Determine the [X, Y] coordinate at the center of the cell enclosing the given text.  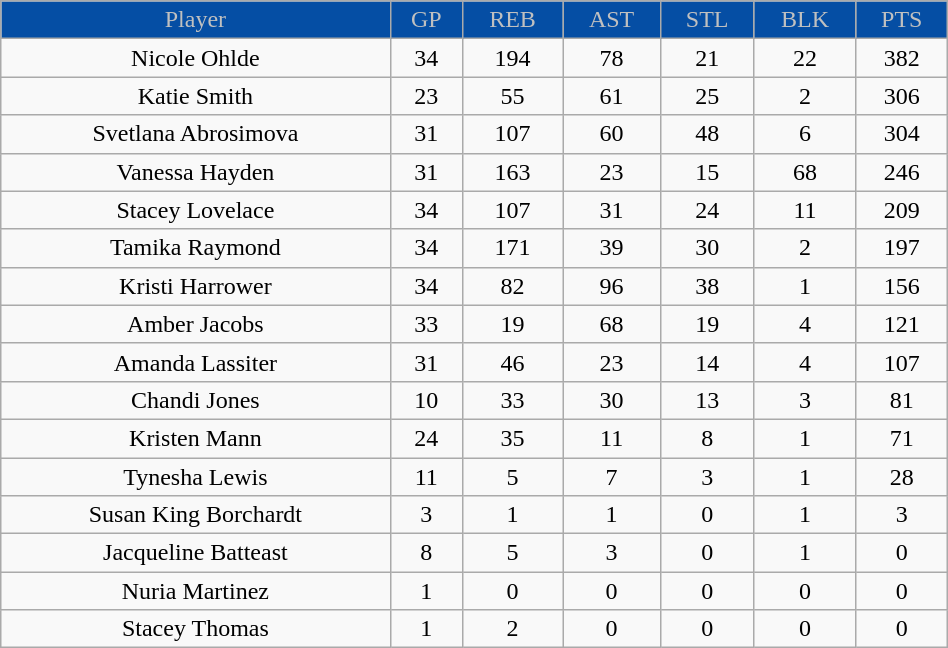
48 [708, 134]
AST [612, 20]
Kristi Harrower [196, 286]
Vanessa Hayden [196, 172]
Nicole Ohlde [196, 58]
Nuria Martinez [196, 591]
Stacey Lovelace [196, 210]
14 [708, 362]
Chandi Jones [196, 400]
121 [902, 324]
171 [512, 248]
6 [805, 134]
BLK [805, 20]
Susan King Borchardt [196, 515]
GP [426, 20]
Svetlana Abrosimova [196, 134]
25 [708, 96]
28 [902, 477]
Katie Smith [196, 96]
246 [902, 172]
194 [512, 58]
Jacqueline Batteast [196, 553]
Player [196, 20]
35 [512, 438]
STL [708, 20]
61 [612, 96]
Stacey Thomas [196, 629]
REB [512, 20]
PTS [902, 20]
Amanda Lassiter [196, 362]
156 [902, 286]
46 [512, 362]
306 [902, 96]
7 [612, 477]
15 [708, 172]
304 [902, 134]
197 [902, 248]
82 [512, 286]
163 [512, 172]
38 [708, 286]
Kristen Mann [196, 438]
Amber Jacobs [196, 324]
382 [902, 58]
10 [426, 400]
81 [902, 400]
71 [902, 438]
21 [708, 58]
39 [612, 248]
60 [612, 134]
Tynesha Lewis [196, 477]
22 [805, 58]
78 [612, 58]
13 [708, 400]
96 [612, 286]
Tamika Raymond [196, 248]
209 [902, 210]
55 [512, 96]
